Return (X, Y) of the center of cell containing provided text 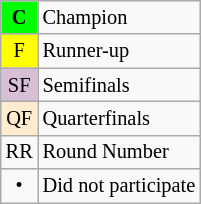
RR (20, 152)
Champion (120, 17)
F (20, 51)
Round Number (120, 152)
Did not participate (120, 186)
• (20, 186)
SF (20, 85)
QF (20, 118)
Quarterfinals (120, 118)
Runner-up (120, 51)
C (20, 17)
Semifinals (120, 85)
